For the text-containing cell, return its midpoint in [X, Y] coordinate format. 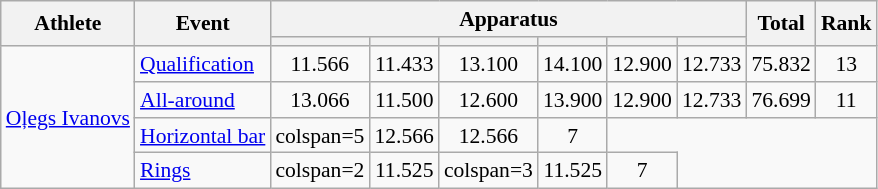
11.566 [320, 64]
colspan=3 [488, 171]
Event [202, 24]
75.832 [780, 64]
76.699 [780, 100]
Rings [202, 171]
11.433 [404, 64]
All-around [202, 100]
Horizontal bar [202, 136]
Total [780, 24]
13.066 [320, 100]
colspan=2 [320, 171]
Oļegs Ivanovs [68, 117]
colspan=5 [320, 136]
11 [846, 100]
Rank [846, 24]
12.600 [488, 100]
11.500 [404, 100]
Athlete [68, 24]
13.100 [488, 64]
Apparatus [508, 19]
Qualification [202, 64]
13.900 [572, 100]
14.100 [572, 64]
13 [846, 64]
